Extract the [x, y] coordinate from the center of the cell holding the provided text.  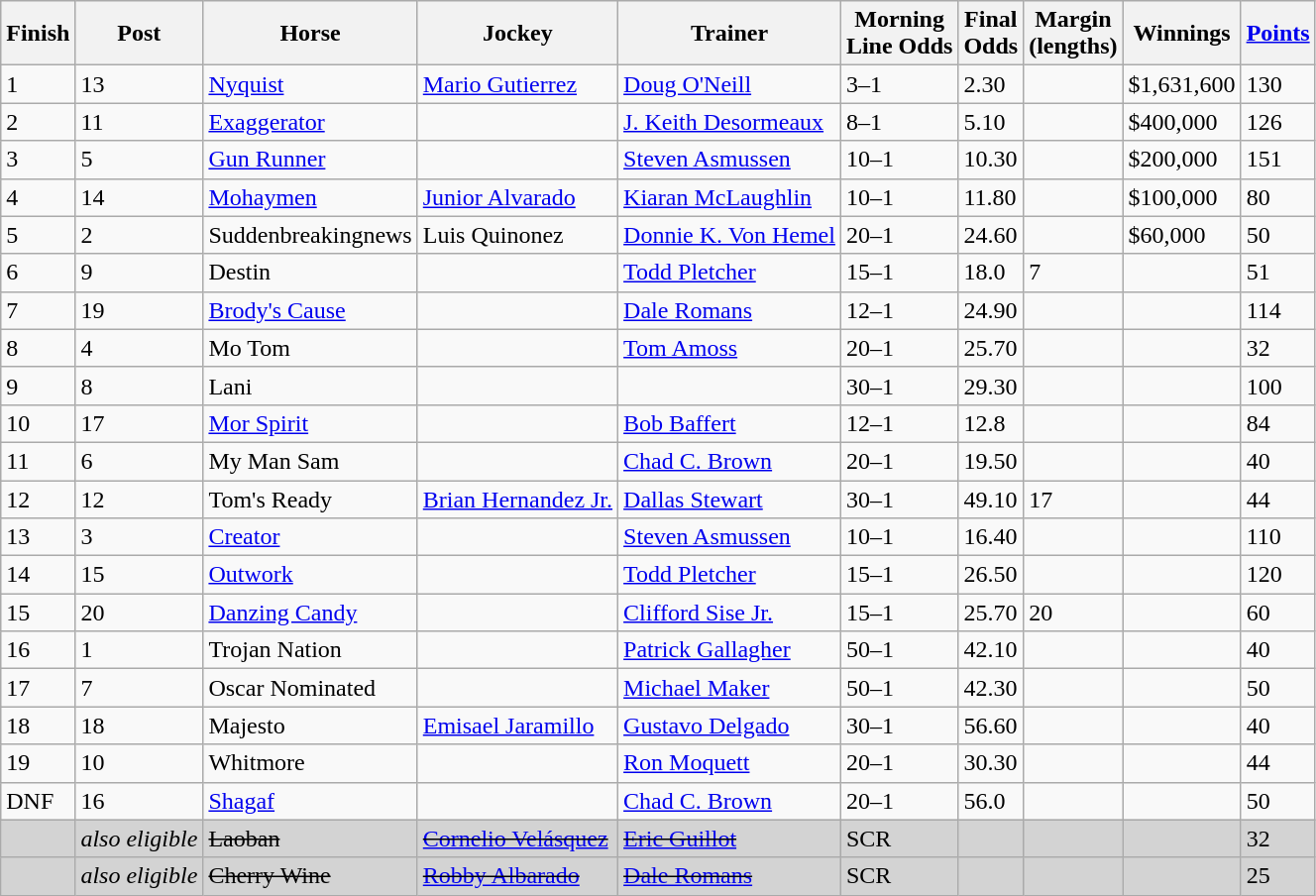
51 [1278, 273]
$400,000 [1181, 122]
Donnie K. Von Hemel [729, 235]
8–1 [899, 122]
Tom Amoss [729, 348]
42.30 [991, 688]
126 [1278, 122]
30.30 [991, 763]
24.90 [991, 310]
Ron Moquett [729, 763]
Shagaf [310, 801]
10.30 [991, 160]
Laoban [310, 839]
Creator [310, 537]
Mohaymen [310, 197]
My Man Sam [310, 461]
Oscar Nominated [310, 688]
Tom's Ready [310, 499]
49.10 [991, 499]
$60,000 [1181, 235]
FinalOdds [991, 34]
Doug O'Neill [729, 84]
84 [1278, 423]
Lani [310, 386]
26.50 [991, 575]
11.80 [991, 197]
151 [1278, 160]
Post [139, 34]
Majesto [310, 726]
19.50 [991, 461]
42.10 [991, 650]
Finish [38, 34]
Winnings [1181, 34]
Emisael Jaramillo [517, 726]
12.8 [991, 423]
Gun Runner [310, 160]
Margin(lengths) [1073, 34]
Trojan Nation [310, 650]
Jockey [517, 34]
Bob Baffert [729, 423]
Gustavo Delgado [729, 726]
Morning Line Odds [899, 34]
Mor Spirit [310, 423]
Danzing Candy [310, 613]
114 [1278, 310]
Luis Quinonez [517, 235]
100 [1278, 386]
Points [1278, 34]
18.0 [991, 273]
Eric Guillot [729, 839]
Exaggerator [310, 122]
Cornelio Velásquez [517, 839]
Dallas Stewart [729, 499]
56.60 [991, 726]
80 [1278, 197]
60 [1278, 613]
Kiaran McLaughlin [729, 197]
Junior Alvarado [517, 197]
Suddenbreakingnews [310, 235]
Patrick Gallagher [729, 650]
Brody's Cause [310, 310]
16.40 [991, 537]
Horse [310, 34]
5.10 [991, 122]
56.0 [991, 801]
29.30 [991, 386]
Michael Maker [729, 688]
130 [1278, 84]
Mario Gutierrez [517, 84]
DNF [38, 801]
110 [1278, 537]
Nyquist [310, 84]
Trainer [729, 34]
$100,000 [1181, 197]
25 [1278, 876]
Whitmore [310, 763]
Outwork [310, 575]
Cherry Wine [310, 876]
120 [1278, 575]
$1,631,600 [1181, 84]
Clifford Sise Jr. [729, 613]
3–1 [899, 84]
Brian Hernandez Jr. [517, 499]
24.60 [991, 235]
$200,000 [1181, 160]
Robby Albarado [517, 876]
Mo Tom [310, 348]
Destin [310, 273]
2.30 [991, 84]
J. Keith Desormeaux [729, 122]
